Return the (x, y) coordinate for the center point of the cell that contains the specified text.  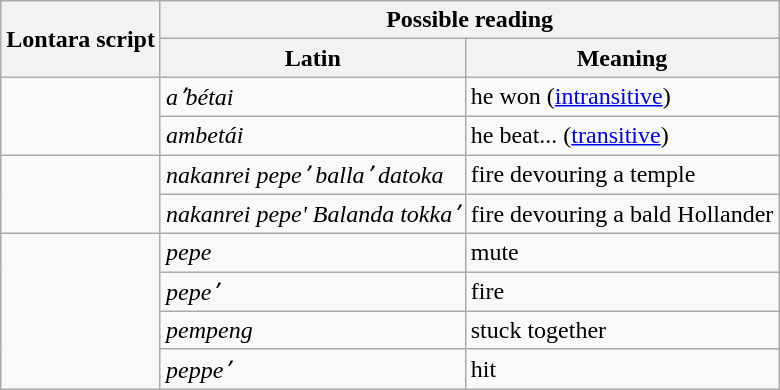
Possible reading (469, 20)
nakanrei pepe' Balanda tokkaʼ (312, 214)
ambetái (312, 135)
mute (622, 253)
Lontara script (81, 39)
he won (intransitive) (622, 97)
Latin (312, 58)
fire (622, 292)
pepe (312, 253)
fire devouring a temple (622, 174)
peppeʼ (312, 369)
pempeng (312, 330)
aʼbétai (312, 97)
nakanrei pepeʼ ballaʼ datoka (312, 174)
fire devouring a bald Hollander (622, 214)
Meaning (622, 58)
he beat... (transitive) (622, 135)
pepeʼ (312, 292)
stuck together (622, 330)
hit (622, 369)
